From the cell containing the given text, extract its center point as [x, y] coordinate. 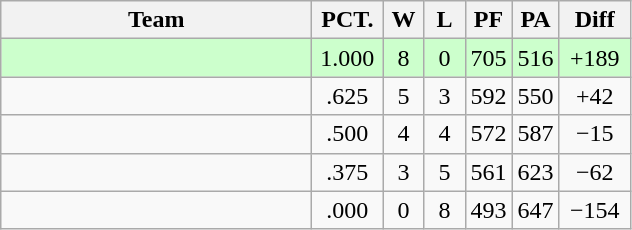
.500 [348, 134]
−154 [594, 210]
592 [488, 96]
516 [536, 58]
Team [156, 20]
572 [488, 134]
+189 [594, 58]
.375 [348, 172]
623 [536, 172]
561 [488, 172]
.000 [348, 210]
647 [536, 210]
−15 [594, 134]
.625 [348, 96]
PA [536, 20]
493 [488, 210]
−62 [594, 172]
550 [536, 96]
L [444, 20]
W [404, 20]
587 [536, 134]
705 [488, 58]
+42 [594, 96]
PCT. [348, 20]
PF [488, 20]
Diff [594, 20]
1.000 [348, 58]
